Search for the cell housing the specified text and yield its (x, y) center coordinate. 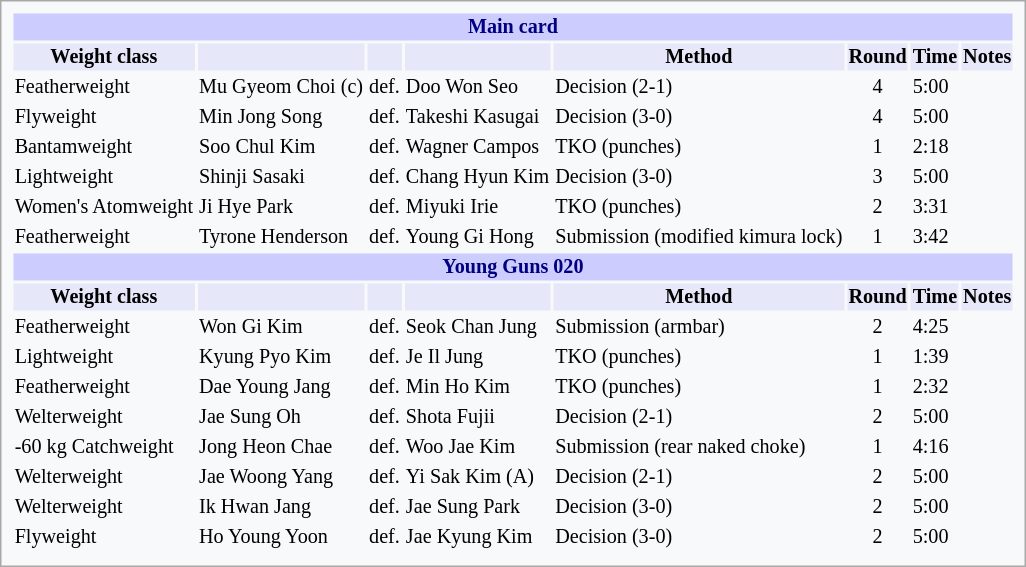
Young Gi Hong (477, 236)
Jae Woong Yang (282, 476)
Jae Sung Park (477, 506)
Bantamweight (104, 146)
Submission (armbar) (699, 326)
Shinji Sasaki (282, 176)
1:39 (934, 356)
Ji Hye Park (282, 206)
Ho Young Yoon (282, 536)
Takeshi Kasugai (477, 116)
Women's Atomweight (104, 206)
Mu Gyeom Choi (c) (282, 86)
Jong Heon Chae (282, 446)
4:16 (934, 446)
2:18 (934, 146)
Ik Hwan Jang (282, 506)
Doo Won Seo (477, 86)
Shota Fujii (477, 416)
Dae Young Jang (282, 386)
3:31 (934, 206)
Min Ho Kim (477, 386)
Submission (rear naked choke) (699, 446)
Tyrone Henderson (282, 236)
Won Gi Kim (282, 326)
Yi Sak Kim (A) (477, 476)
2:32 (934, 386)
Woo Jae Kim (477, 446)
Seok Chan Jung (477, 326)
Main card (513, 26)
Wagner Campos (477, 146)
Kyung Pyo Kim (282, 356)
Min Jong Song (282, 116)
4:25 (934, 326)
Chang Hyun Kim (477, 176)
3 (878, 176)
Soo Chul Kim (282, 146)
Jae Sung Oh (282, 416)
Miyuki Irie (477, 206)
Jae Kyung Kim (477, 536)
Je Il Jung (477, 356)
Submission (modified kimura lock) (699, 236)
3:42 (934, 236)
-60 kg Catchweight (104, 446)
Young Guns 020 (513, 266)
